From the cell containing the given text, extract its center point as [X, Y] coordinate. 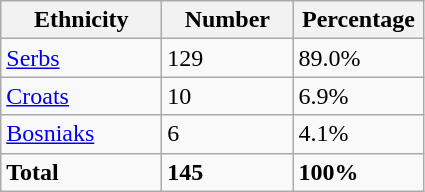
Serbs [82, 58]
129 [228, 58]
6 [228, 134]
Croats [82, 96]
Number [228, 20]
6.9% [358, 96]
100% [358, 172]
4.1% [358, 134]
Total [82, 172]
89.0% [358, 58]
Percentage [358, 20]
10 [228, 96]
145 [228, 172]
Ethnicity [82, 20]
Bosniaks [82, 134]
